Search for the cell housing the specified text and yield its [X, Y] center coordinate. 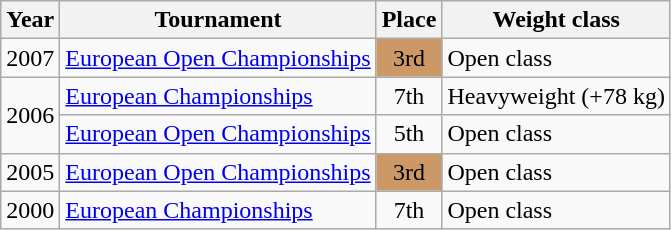
Year [30, 20]
Weight class [556, 20]
Tournament [218, 20]
Place [409, 20]
2000 [30, 210]
5th [409, 134]
2006 [30, 115]
2007 [30, 58]
Heavyweight (+78 kg) [556, 96]
2005 [30, 172]
